Search for the cell housing the specified text and yield its [x, y] center coordinate. 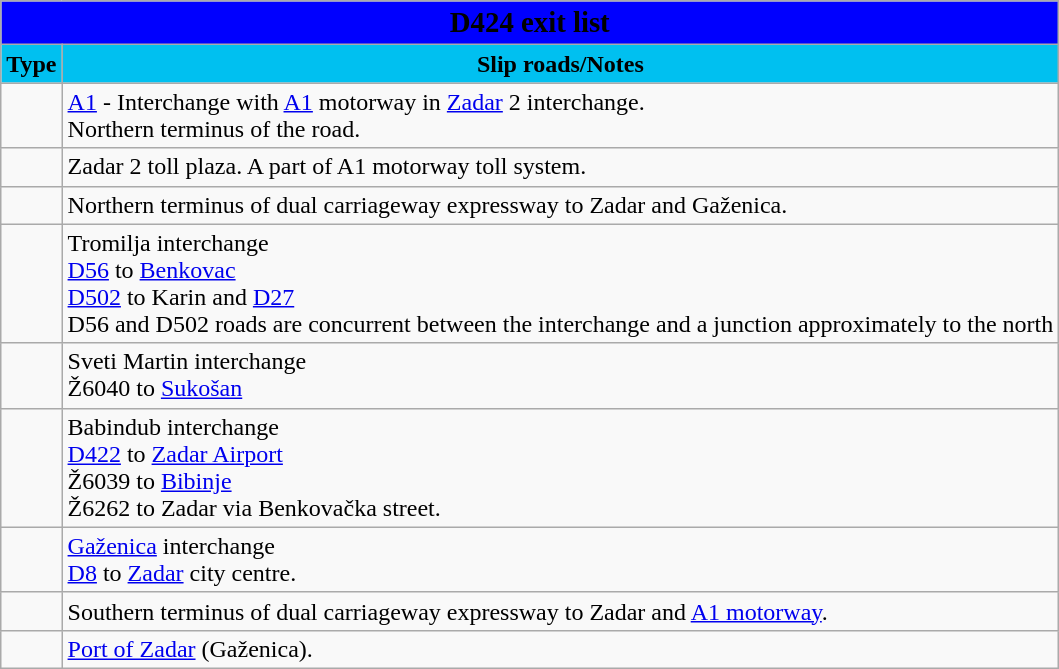
Gaženica interchange D8 to Zadar city centre. [560, 560]
Sveti Martin interchangeŽ6040 to Sukošan [560, 376]
Slip roads/Notes [560, 64]
Type [32, 64]
Babindub interchange D422 to Zadar AirportŽ6039 to BibinjeŽ6262 to Zadar via Benkovačka street. [560, 468]
Northern terminus of dual carriageway expressway to Zadar and Gaženica. [560, 205]
Zadar 2 toll plaza. A part of A1 motorway toll system. [560, 167]
Port of Zadar (Gaženica). [560, 649]
D424 exit list [530, 23]
A1 - Interchange with A1 motorway in Zadar 2 interchange.Northern terminus of the road. [560, 116]
Southern terminus of dual carriageway expressway to Zadar and A1 motorway. [560, 611]
